Extract the (x, y) coordinate from the center of the cell holding the provided text.  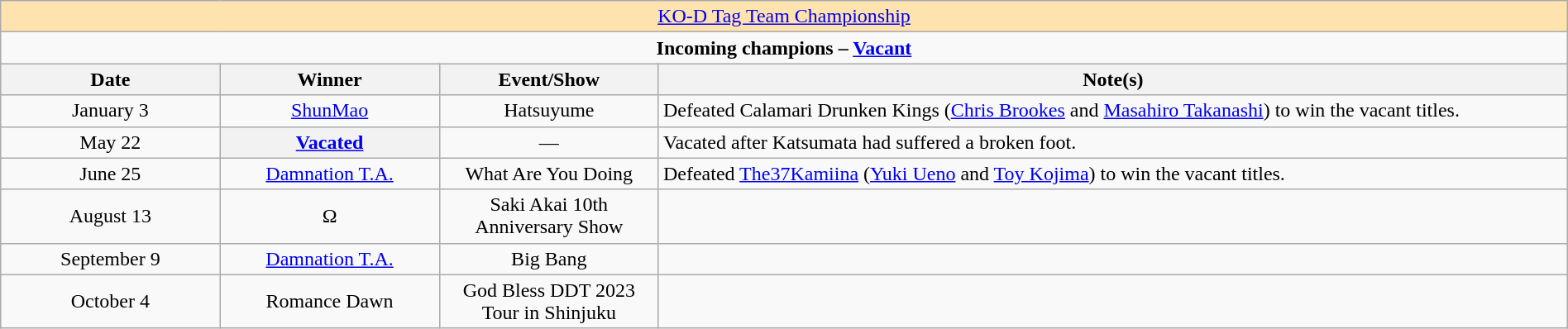
Defeated The37Kamiina (Yuki Ueno and Toy Kojima) to win the vacant titles. (1113, 174)
ShunMao (329, 111)
— (549, 142)
Ω (329, 217)
God Bless DDT 2023 Tour in Shinjuku (549, 301)
Vacated after Katsumata had suffered a broken foot. (1113, 142)
August 13 (111, 217)
What Are You Doing (549, 174)
January 3 (111, 111)
May 22 (111, 142)
Big Bang (549, 259)
June 25 (111, 174)
KO-D Tag Team Championship (784, 17)
Hatsuyume (549, 111)
Incoming champions – Vacant (784, 48)
Winner (329, 79)
Saki Akai 10th Anniversary Show (549, 217)
September 9 (111, 259)
Defeated Calamari Drunken Kings (Chris Brookes and Masahiro Takanashi) to win the vacant titles. (1113, 111)
Date (111, 79)
Event/Show (549, 79)
October 4 (111, 301)
Note(s) (1113, 79)
Romance Dawn (329, 301)
Vacated (329, 142)
